Search for the cell housing the specified text and yield its (X, Y) center coordinate. 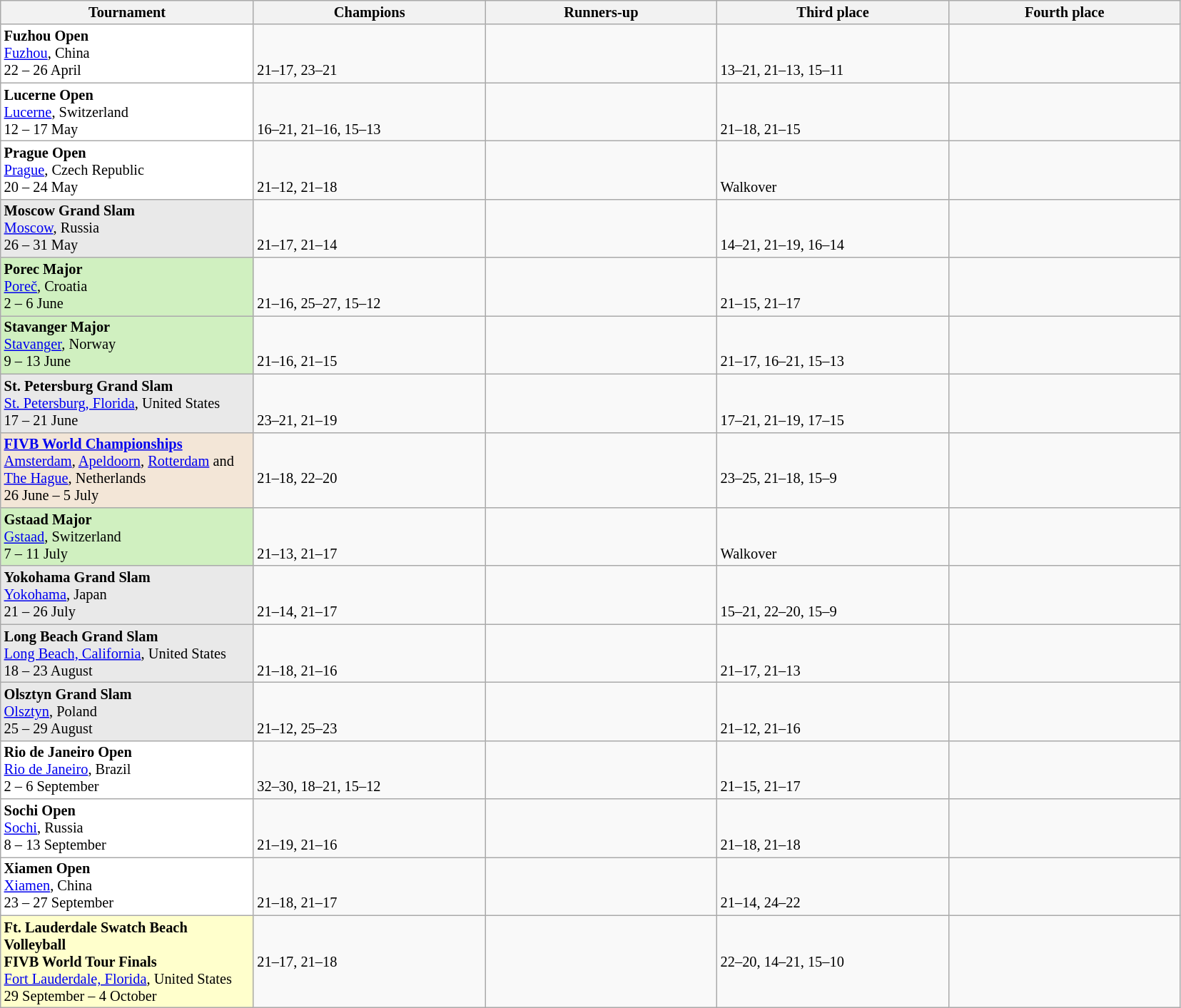
21–12, 21–18 (370, 170)
21–17, 23–21 (370, 54)
21–18, 21–16 (370, 653)
23–25, 21–18, 15–9 (833, 470)
22–20, 14–21, 15–10 (833, 962)
13–21, 21–13, 15–11 (833, 54)
21–17, 16–21, 15–13 (833, 345)
Long Beach Grand SlamLong Beach, California, United States18 – 23 August (127, 653)
21–16, 25–27, 15–12 (370, 287)
Third place (833, 12)
21–18, 22–20 (370, 470)
21–14, 24–22 (833, 886)
Stavanger MajorStavanger, Norway9 – 13 June (127, 345)
21–17, 21–18 (370, 962)
21–17, 21–13 (833, 653)
Ft. Lauderdale Swatch Beach Volleyball FIVB World Tour FinalsFort Lauderdale, Florida, United States29 September – 4 October (127, 962)
15–21, 22–20, 15–9 (833, 595)
21–13, 21–17 (370, 536)
21–12, 25–23 (370, 711)
Runners-up (601, 12)
14–21, 21–19, 16–14 (833, 228)
21–17, 21–14 (370, 228)
16–21, 21–16, 15–13 (370, 112)
Fourth place (1065, 12)
21–18, 21–17 (370, 886)
Yokohama Grand SlamYokohama, Japan21 – 26 July (127, 595)
Moscow Grand SlamMoscow, Russia26 – 31 May (127, 228)
Champions (370, 12)
Sochi OpenSochi, Russia8 – 13 September (127, 828)
21–18, 21–18 (833, 828)
Gstaad MajorGstaad, Switzerland7 – 11 July (127, 536)
Olsztyn Grand SlamOlsztyn, Poland25 – 29 August (127, 711)
Tournament (127, 12)
Fuzhou OpenFuzhou, China22 – 26 April (127, 54)
St. Petersburg Grand SlamSt. Petersburg, Florida, United States17 – 21 June (127, 403)
Rio de Janeiro OpenRio de Janeiro, Brazil2 – 6 September (127, 770)
Lucerne OpenLucerne, Switzerland12 – 17 May (127, 112)
32–30, 18–21, 15–12 (370, 770)
Xiamen OpenXiamen, China23 – 27 September (127, 886)
21–18, 21–15 (833, 112)
Porec MajorPoreč, Croatia2 – 6 June (127, 287)
FIVB World ChampionshipsAmsterdam, Apeldoorn, Rotterdam and The Hague, Netherlands26 June – 5 July (127, 470)
21–19, 21–16 (370, 828)
21–12, 21–16 (833, 711)
23–21, 21–19 (370, 403)
Prague OpenPrague, Czech Republic20 – 24 May (127, 170)
21–16, 21–15 (370, 345)
21–14, 21–17 (370, 595)
17–21, 21–19, 17–15 (833, 403)
